Scan for the cell matching the given text and deliver its [x, y] coordinate at center. 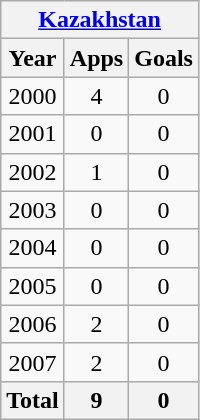
2004 [33, 248]
2000 [33, 96]
2006 [33, 324]
2001 [33, 134]
2002 [33, 172]
Apps [96, 58]
9 [96, 400]
Year [33, 58]
2005 [33, 286]
1 [96, 172]
Total [33, 400]
Kazakhstan [100, 20]
2007 [33, 362]
4 [96, 96]
2003 [33, 210]
Goals [164, 58]
